Determine the [X, Y] coordinate at the center of the cell enclosing the given text.  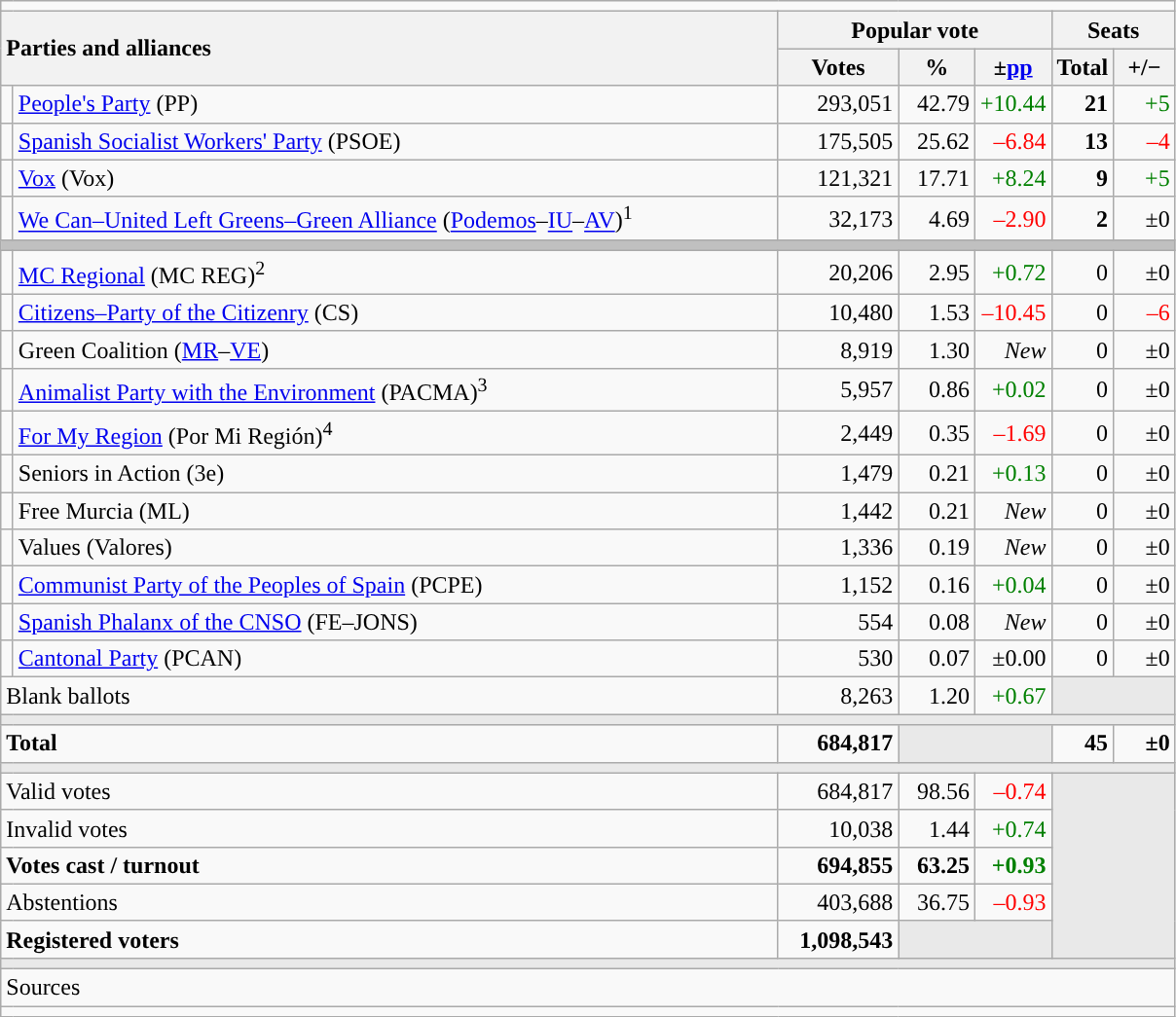
–6 [1145, 312]
±0.00 [1012, 659]
±pp [1012, 67]
+0.74 [1012, 828]
530 [838, 659]
20,206 [838, 272]
For My Region (Por Mi Región)4 [395, 434]
+0.04 [1012, 585]
694,855 [838, 865]
Seniors in Action (3e) [395, 474]
Citizens–Party of the Citizenry (CS) [395, 312]
Votes cast / turnout [389, 865]
+10.44 [1012, 104]
–10.45 [1012, 312]
+/− [1145, 67]
Sources [588, 988]
1,098,543 [838, 939]
Abstentions [389, 902]
1.53 [937, 312]
Values (Valores) [395, 548]
121,321 [838, 178]
–2.90 [1012, 218]
10,480 [838, 312]
4.69 [937, 218]
–6.84 [1012, 141]
10,038 [838, 828]
1,152 [838, 585]
8,919 [838, 349]
45 [1083, 744]
42.79 [937, 104]
0.08 [937, 622]
Seats [1114, 30]
32,173 [838, 218]
0.19 [937, 548]
293,051 [838, 104]
–0.74 [1012, 791]
Registered voters [389, 939]
1.44 [937, 828]
+0.13 [1012, 474]
People's Party (PP) [395, 104]
+0.93 [1012, 865]
Parties and alliances [389, 49]
8,263 [838, 696]
554 [838, 622]
403,688 [838, 902]
Spanish Phalanx of the CNSO (FE–JONS) [395, 622]
0.35 [937, 434]
+8.24 [1012, 178]
+0.67 [1012, 696]
–1.69 [1012, 434]
–4 [1145, 141]
+0.02 [1012, 389]
Invalid votes [389, 828]
175,505 [838, 141]
1,336 [838, 548]
0.16 [937, 585]
MC Regional (MC REG)2 [395, 272]
63.25 [937, 865]
Green Coalition (MR–VE) [395, 349]
Cantonal Party (PCAN) [395, 659]
Votes [838, 67]
25.62 [937, 141]
% [937, 67]
Valid votes [389, 791]
Animalist Party with the Environment (PACMA)3 [395, 389]
36.75 [937, 902]
1,479 [838, 474]
+0.72 [1012, 272]
Vox (Vox) [395, 178]
21 [1083, 104]
98.56 [937, 791]
5,957 [838, 389]
2,449 [838, 434]
17.71 [937, 178]
Spanish Socialist Workers' Party (PSOE) [395, 141]
1.30 [937, 349]
1,442 [838, 511]
1.20 [937, 696]
2 [1083, 218]
Popular vote [915, 30]
0.86 [937, 389]
Free Murcia (ML) [395, 511]
0.07 [937, 659]
We Can–United Left Greens–Green Alliance (Podemos–IU–AV)1 [395, 218]
Blank ballots [389, 696]
9 [1083, 178]
Communist Party of the Peoples of Spain (PCPE) [395, 585]
–0.93 [1012, 902]
2.95 [937, 272]
13 [1083, 141]
